For the text-containing cell, return its midpoint in (x, y) coordinate format. 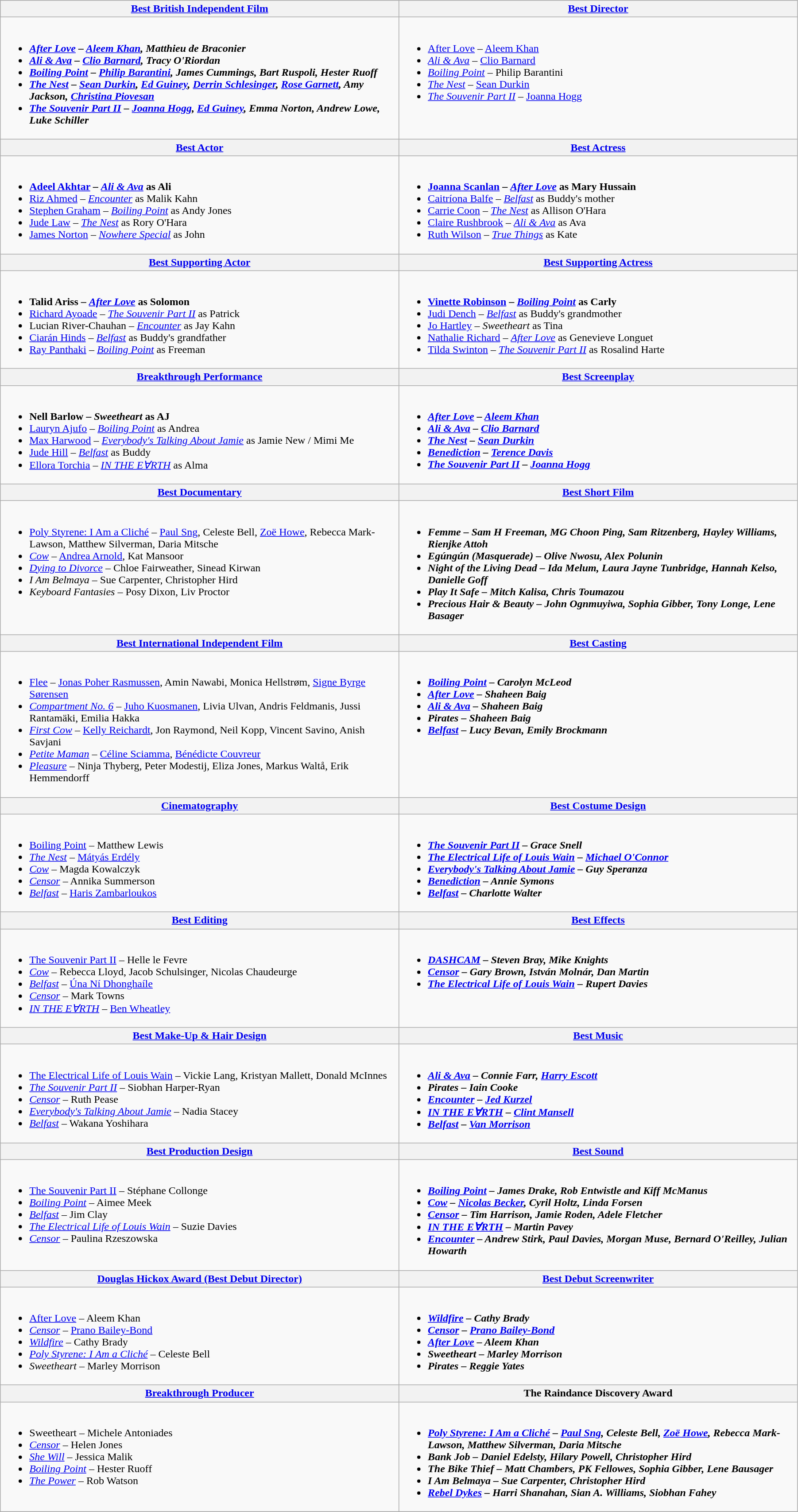
Wildfire – Cathy BradyCensor – Prano Bailey-BondAfter Love – Aleem KhanSweetheart – Marley MorrisonPirates – Reggie Yates (598, 1336)
Best Debut Screenwriter (598, 1279)
Best Costume Design (598, 806)
Best Actor (200, 147)
Best Casting (598, 643)
Sweetheart – Michele AntoniadesCensor – Helen JonesShe Will – Jessica MalikBoiling Point – Hester RuoffThe Power – Rob Watson (200, 1457)
Boiling Point – Matthew LewisThe Nest – Mátyás ErdélyCow – Magda KowalczykCensor – Annika SummersonBelfast – Haris Zambarloukos (200, 863)
After Love – Aleem KhanAli & Ava – Clio BarnardBoiling Point – Philip BarantiniThe Nest – Sean DurkinThe Souvenir Part II – Joanna Hogg (598, 78)
Best Effects (598, 920)
After Love – Aleem KhanCensor – Prano Bailey-BondWildfire – Cathy BradyPoly Styrene: I Am a Cliché – Celeste BellSweetheart – Marley Morrison (200, 1336)
The Raindance Discovery Award (598, 1393)
Best International Independent Film (200, 643)
Best Sound (598, 1151)
DASHCAM – Steven Bray, Mike KnightsCensor – Gary Brown, István Molnár, Dan MartinThe Electrical Life of Louis Wain – Rupert Davies (598, 978)
Breakthrough Performance (200, 377)
Best Screenplay (598, 377)
Cinematography (200, 806)
Best Supporting Actress (598, 262)
Best Short Film (598, 492)
Best Documentary (200, 492)
Best Music (598, 1036)
Best Editing (200, 920)
Best British Independent Film (200, 9)
Best Make-Up & Hair Design (200, 1036)
After Love – Aleem KhanAli & Ava – Clio BarnardThe Nest – Sean DurkinBenediction – Terence DavisThe Souvenir Part II – Joanna Hogg (598, 435)
Best Director (598, 9)
Douglas Hickox Award (Best Debut Director) (200, 1279)
Best Actress (598, 147)
Best Supporting Actor (200, 262)
Ali & Ava – Connie Farr, Harry EscottPirates – Iain CookeEncounter – Jed KurzelIN THE EⱯRTH – Clint MansellBelfast – Van Morrison (598, 1094)
Boiling Point – Carolyn McLeodAfter Love – Shaheen BaigAli & Ava – Shaheen BaigPirates – Shaheen BaigBelfast – Lucy Bevan, Emily Brockmann (598, 725)
Breakthrough Producer (200, 1393)
Best Production Design (200, 1151)
